Scan for the cell matching the given text and deliver its [x, y] coordinate at center. 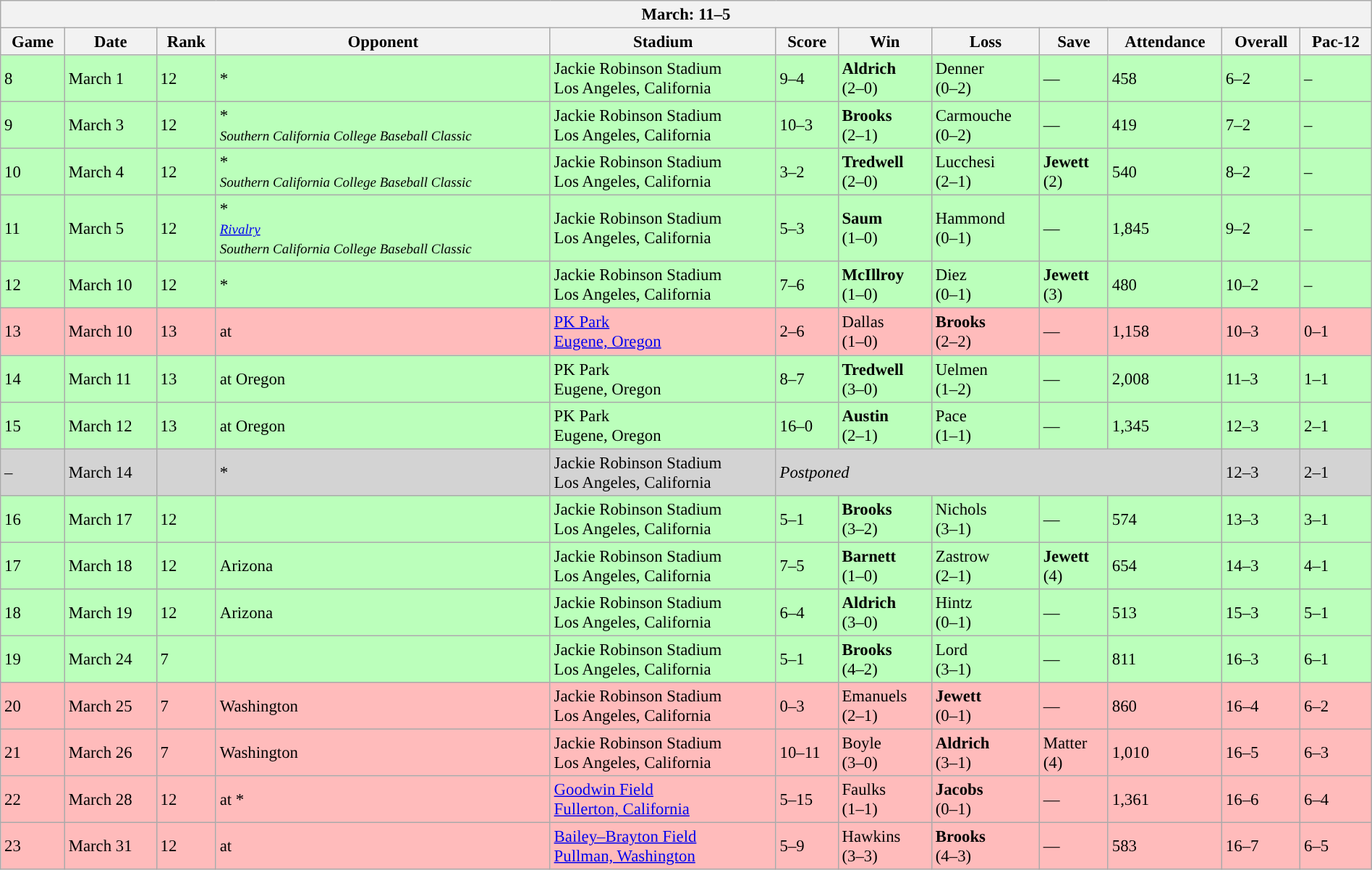
1,345 [1165, 426]
Brooks (2–1) [884, 126]
March 5 [110, 229]
Denner (0–2) [986, 78]
March 4 [110, 172]
480 [1165, 285]
March: 11–5 [686, 14]
Brooks (4–2) [884, 659]
March 14 [110, 472]
13–3 [1261, 518]
Aldrich (3–0) [884, 612]
574 [1165, 518]
Hintz (0–1) [986, 612]
6–1 [1336, 659]
21 [33, 753]
Boyle (3–0) [884, 753]
Austin (2–1) [884, 426]
9–2 [1261, 229]
Brooks (2–2) [986, 331]
Nichols (3–1) [986, 518]
1,845 [1165, 229]
Jewett (4) [1074, 566]
March 19 [110, 612]
Save [1074, 41]
March 31 [110, 845]
2–6 [807, 331]
Win [884, 41]
15 [33, 426]
3–2 [807, 172]
5–9 [807, 845]
1,361 [1165, 799]
at * [383, 799]
Saum (1–0) [884, 229]
15–3 [1261, 612]
Jacobs(0–1) [986, 799]
14 [33, 378]
11–3 [1261, 378]
March 25 [110, 706]
Jewett (0–1) [986, 706]
1,158 [1165, 331]
Game [33, 41]
Aldrich(3–1) [986, 753]
19 [33, 659]
Tredwell (3–0) [884, 378]
11 [33, 229]
14–3 [1261, 566]
9–4 [807, 78]
Goodwin FieldFullerton, California [663, 799]
0–1 [1336, 331]
2,008 [1165, 378]
22 [33, 799]
23 [33, 845]
Lucchesi (2–1) [986, 172]
Carmouche (0–2) [986, 126]
654 [1165, 566]
March 12 [110, 426]
16–6 [1261, 799]
3–1 [1336, 518]
18 [33, 612]
March 3 [110, 126]
Brooks (3–2) [884, 518]
Emanuels (2–1) [884, 706]
Rank [186, 41]
Stadium [663, 41]
Pac-12 [1336, 41]
Opponent [383, 41]
March 1 [110, 78]
March 11 [110, 378]
8–7 [807, 378]
7–5 [807, 566]
Loss [986, 41]
Attendance [1165, 41]
5–3 [807, 229]
Score [807, 41]
583 [1165, 845]
March 26 [110, 753]
5–15 [807, 799]
811 [1165, 659]
Tredwell (2–0) [884, 172]
20 [33, 706]
March 17 [110, 518]
16 [33, 518]
540 [1165, 172]
Diez (0–1) [986, 285]
17 [33, 566]
Postponed [999, 472]
8 [33, 78]
7–2 [1261, 126]
Dallas (1–0) [884, 331]
6–5 [1336, 845]
16–0 [807, 426]
Overall [1261, 41]
Bailey–Brayton FieldPullman, Washington [663, 845]
McIllroy (1–0) [884, 285]
Date [110, 41]
Aldrich (2–0) [884, 78]
10–11 [807, 753]
10–2 [1261, 285]
March 18 [110, 566]
458 [1165, 78]
Faulks(1–1) [884, 799]
Hawkins (3–3) [884, 845]
Pace (1–1) [986, 426]
513 [1165, 612]
Matter(4) [1074, 753]
Zastrow (2–1) [986, 566]
10 [33, 172]
860 [1165, 706]
6–3 [1336, 753]
4–1 [1336, 566]
8–2 [1261, 172]
March 24 [110, 659]
March 28 [110, 799]
16–3 [1261, 659]
16–7 [1261, 845]
9 [33, 126]
0–3 [807, 706]
16–4 [1261, 706]
16–5 [1261, 753]
Brooks(4–3) [986, 845]
Hammond (0–1) [986, 229]
1–1 [1336, 378]
Lord (3–1) [986, 659]
Jewett (3) [1074, 285]
Jewett (2) [1074, 172]
*RivalrySouthern California College Baseball Classic [383, 229]
419 [1165, 126]
Uelmen (1–2) [986, 378]
7–6 [807, 285]
Barnett (1–0) [884, 566]
1,010 [1165, 753]
